Scan for the cell matching the given text and deliver its (X, Y) coordinate at center. 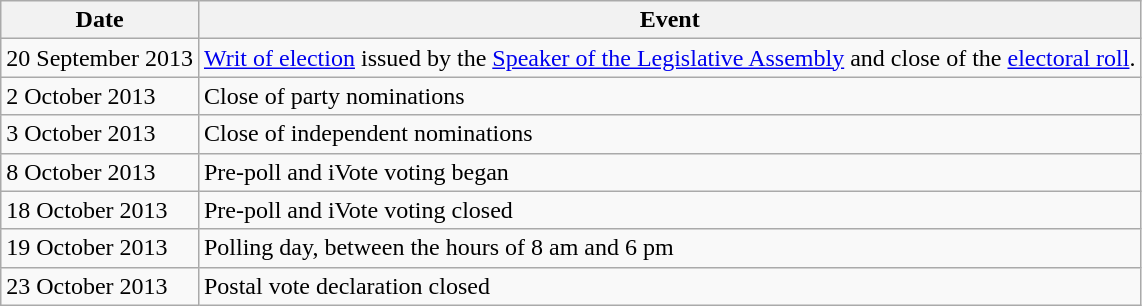
3 October 2013 (100, 134)
8 October 2013 (100, 172)
Event (670, 20)
18 October 2013 (100, 210)
Polling day, between the hours of 8 am and 6 pm (670, 248)
Writ of election issued by the Speaker of the Legislative Assembly and close of the electoral roll. (670, 58)
Close of party nominations (670, 96)
20 September 2013 (100, 58)
19 October 2013 (100, 248)
Close of independent nominations (670, 134)
2 October 2013 (100, 96)
Pre-poll and iVote voting began (670, 172)
Postal vote declaration closed (670, 286)
Date (100, 20)
23 October 2013 (100, 286)
Pre-poll and iVote voting closed (670, 210)
